Provide the (X, Y) coordinate of the cell's center where the given text is located.  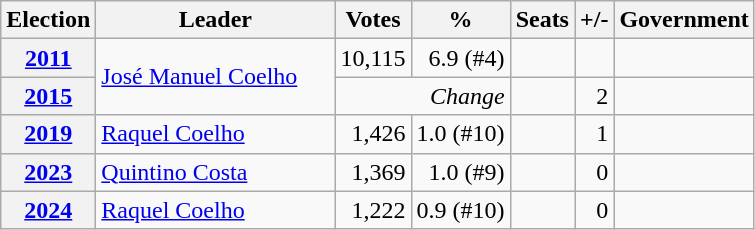
2019 (48, 134)
Votes (373, 20)
% (460, 20)
1 (594, 134)
Quintino Costa (216, 172)
Seats (542, 20)
Election (48, 20)
1,369 (373, 172)
2024 (48, 210)
6.9 (#4) (460, 58)
Change (422, 96)
1,222 (373, 210)
1,426 (373, 134)
Government (684, 20)
2023 (48, 172)
2015 (48, 96)
0.9 (#10) (460, 210)
José Manuel Coelho (216, 77)
2 (594, 96)
1.0 (#9) (460, 172)
+/- (594, 20)
1.0 (#10) (460, 134)
2011 (48, 58)
10,115 (373, 58)
Leader (216, 20)
